Return the [x, y] coordinate for the center point of the cell that contains the specified text.  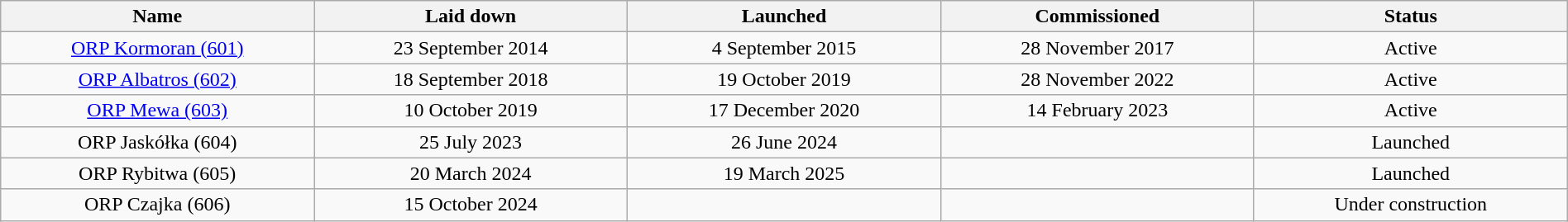
ORP Kormoran (601) [157, 48]
17 December 2020 [784, 111]
14 February 2023 [1097, 111]
28 November 2017 [1097, 48]
ORP Jaskółka (604) [157, 142]
25 July 2023 [471, 142]
19 March 2025 [784, 173]
18 September 2018 [471, 79]
23 September 2014 [471, 48]
20 March 2024 [471, 173]
Name [157, 17]
4 September 2015 [784, 48]
19 October 2019 [784, 79]
ORP Czajka (606) [157, 205]
Commissioned [1097, 17]
ORP Rybitwa (605) [157, 173]
28 November 2022 [1097, 79]
Status [1411, 17]
10 October 2019 [471, 111]
ORP Albatros (602) [157, 79]
26 June 2024 [784, 142]
15 October 2024 [471, 205]
Under construction [1411, 205]
Laid down [471, 17]
ORP Mewa (603) [157, 111]
